Locate the cell with the specified text and output its (x, y) center coordinate. 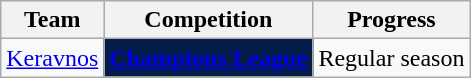
Progress (392, 20)
Regular season (392, 58)
Champions League (208, 58)
Competition (208, 20)
Keravnos (52, 58)
Team (52, 20)
